Determine the (x, y) coordinate at the center of the cell enclosing the given text.  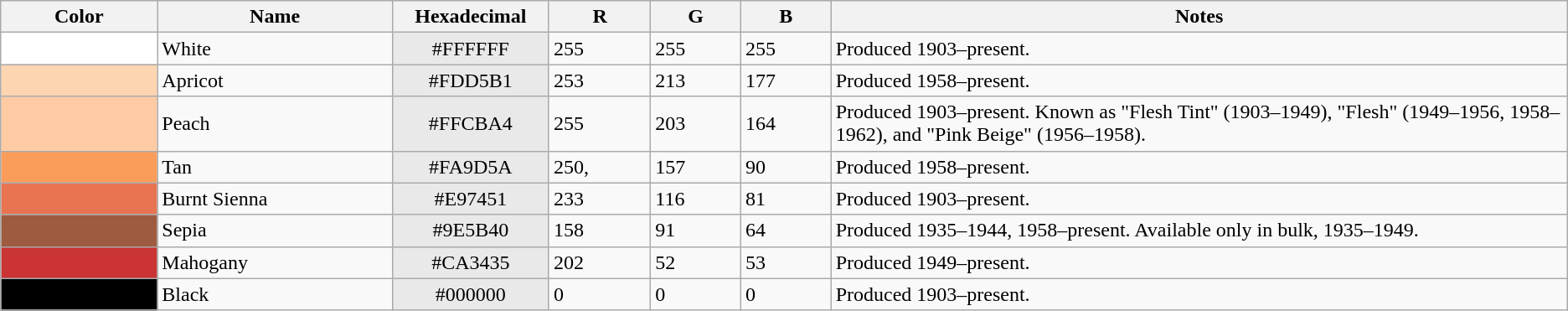
64 (786, 231)
#E97451 (471, 199)
Peach (275, 124)
203 (696, 124)
Burnt Sienna (275, 199)
#FFFFFF (471, 49)
91 (696, 231)
Produced 1949–present. (1199, 262)
#FA9D5A (471, 167)
53 (786, 262)
#FFCBA4 (471, 124)
#FDD5B1 (471, 80)
213 (696, 80)
116 (696, 199)
Black (275, 294)
#000000 (471, 294)
233 (600, 199)
157 (696, 167)
202 (600, 262)
253 (600, 80)
G (696, 17)
81 (786, 199)
#CA3435 (471, 262)
White (275, 49)
Produced 1935–1944, 1958–present. Available only in bulk, 1935–1949. (1199, 231)
Hexadecimal (471, 17)
164 (786, 124)
Color (79, 17)
177 (786, 80)
52 (696, 262)
Produced 1903–present. Known as "Flesh Tint" (1903–1949), "Flesh" (1949–1956, 1958–1962), and "Pink Beige" (1956–1958). (1199, 124)
#9E5B40 (471, 231)
Apricot (275, 80)
Mahogany (275, 262)
R (600, 17)
Sepia (275, 231)
158 (600, 231)
250, (600, 167)
90 (786, 167)
B (786, 17)
Name (275, 17)
Tan (275, 167)
Notes (1199, 17)
